For the text-containing cell, return its midpoint in (x, y) coordinate format. 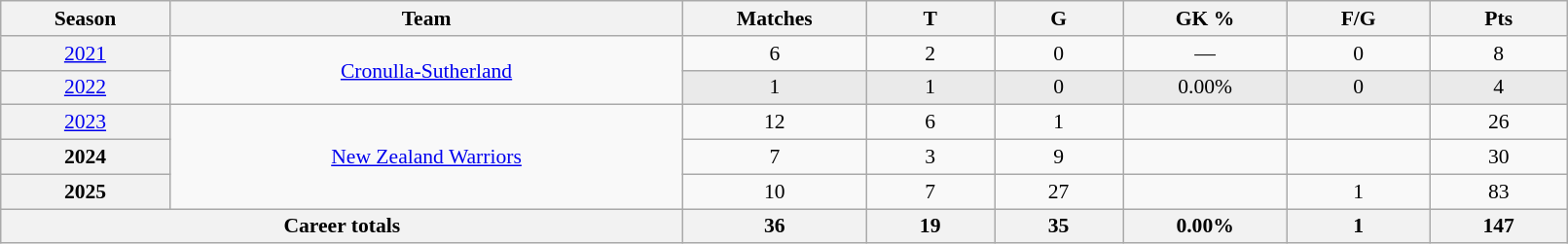
Pts (1499, 18)
Matches (775, 18)
9 (1059, 157)
2021 (86, 53)
F/G (1359, 18)
2024 (86, 157)
T (930, 18)
19 (930, 227)
10 (775, 192)
Season (86, 18)
2023 (86, 122)
12 (775, 122)
2025 (86, 192)
30 (1499, 157)
— (1205, 53)
G (1059, 18)
2022 (86, 87)
83 (1499, 192)
Career totals (343, 227)
3 (930, 157)
4 (1499, 87)
8 (1499, 53)
2 (930, 53)
26 (1499, 122)
35 (1059, 227)
Cronulla-Sutherland (426, 70)
New Zealand Warriors (426, 157)
147 (1499, 227)
36 (775, 227)
Team (426, 18)
27 (1059, 192)
GK % (1205, 18)
